Capture the cell that displays the provided text and extract its (x, y) central coordinate. 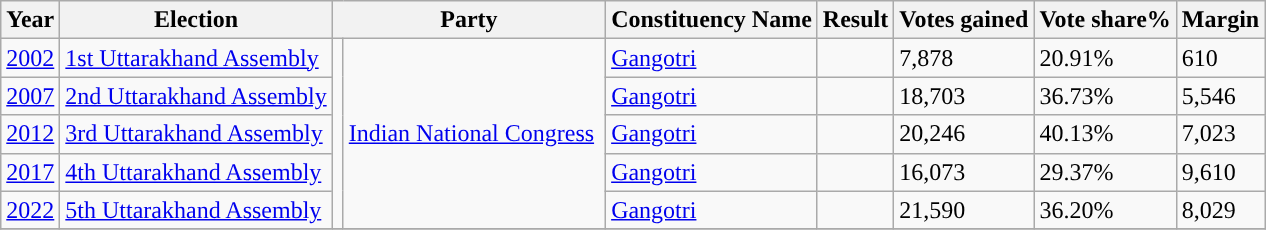
20,246 (964, 134)
29.37% (1105, 172)
7,878 (964, 58)
3rd Uttarakhand Assembly (196, 134)
2002 (30, 58)
16,073 (964, 172)
Vote share% (1105, 20)
Election (196, 20)
610 (1220, 58)
Margin (1220, 20)
8,029 (1220, 210)
2007 (30, 96)
2nd Uttarakhand Assembly (196, 96)
36.20% (1105, 210)
5,546 (1220, 96)
2022 (30, 210)
4th Uttarakhand Assembly (196, 172)
21,590 (964, 210)
9,610 (1220, 172)
2017 (30, 172)
5th Uttarakhand Assembly (196, 210)
Result (855, 20)
40.13% (1105, 134)
18,703 (964, 96)
Year (30, 20)
Party (468, 20)
7,023 (1220, 134)
Constituency Name (712, 20)
Votes gained (964, 20)
2012 (30, 134)
20.91% (1105, 58)
1st Uttarakhand Assembly (196, 58)
36.73% (1105, 96)
Indian National Congress (474, 134)
